From the cell containing the given text, extract its center point as (X, Y) coordinate. 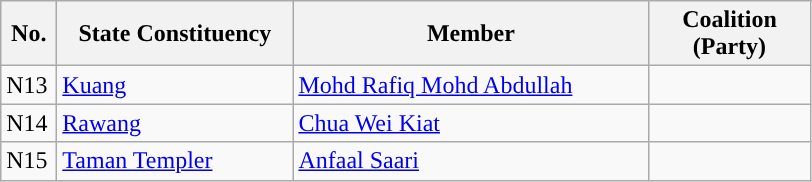
Taman Templer (175, 161)
N15 (29, 161)
Member (471, 34)
Chua Wei Kiat (471, 123)
Kuang (175, 85)
Rawang (175, 123)
Mohd Rafiq Mohd Abdullah (471, 85)
Coalition (Party) (730, 34)
Anfaal Saari (471, 161)
N14 (29, 123)
N13 (29, 85)
No. (29, 34)
State Constituency (175, 34)
